Provide the [x, y] coordinate of the cell's center where the given text is located.  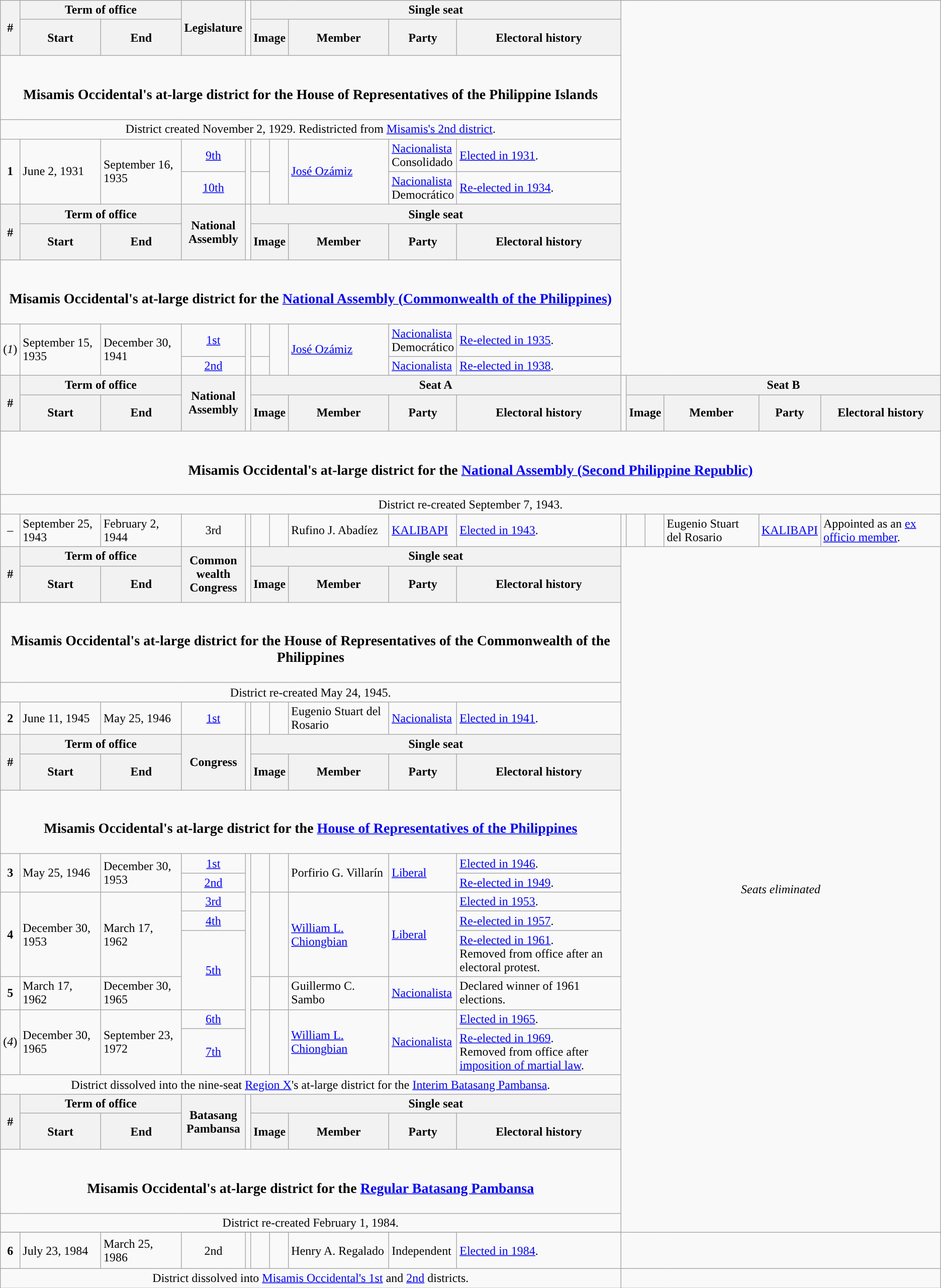
5th [213, 970]
June 11, 1945 [60, 718]
District dissolved into Misamis Occidental's 1st and 2nd districts. [311, 1278]
District re-created February 1, 1984. [311, 1223]
Elected in 1965. [539, 1019]
September 23, 1972 [141, 1042]
September 15, 1935 [60, 350]
NacionalistaConsolidado [423, 155]
Re-elected in 1957. [539, 921]
Re-elected in 1961.Removed from office after an electoral protest. [539, 954]
7th [213, 1052]
Henry A. Regalado [339, 1251]
Elected in 1943. [539, 530]
2 [10, 718]
March 25, 1986 [141, 1251]
Independent [423, 1251]
September 25, 1943 [60, 530]
10th [213, 188]
December 30, 1941 [141, 350]
Elected in 1984. [539, 1251]
Re-elected in 1969.Removed from office after imposition of martial law. [539, 1052]
Declared winner of 1961 elections. [539, 993]
Seats eliminated [781, 890]
Rufino J. Abadíez [339, 530]
Elected in 1931. [539, 155]
1 [10, 171]
February 2, 1944 [141, 530]
5 [10, 993]
6 [10, 1251]
July 23, 1984 [60, 1251]
Re-elected in 1935. [539, 340]
– [10, 530]
Guillermo C. Sambo [339, 993]
Legislature [213, 28]
BatasangPambansa [213, 1122]
Misamis Occidental's at-large district for the House of Representatives of the Commonwealth of the Philippines [311, 642]
Re-elected in 1949. [539, 883]
Re-elected in 1938. [539, 366]
CommonwealthCongress [213, 574]
6th [213, 1019]
District dissolved into the nine-seat Region X's at-large district for the Interim Batasang Pambansa. [311, 1084]
Misamis Occidental's at-large district for the National Assembly (Second Philippine Republic) [470, 463]
(4) [10, 1042]
Seat A [436, 385]
District re-created September 7, 1943. [470, 504]
9th [213, 155]
June 2, 1931 [60, 171]
Elected in 1946. [539, 864]
Porfirio G. Villarín [339, 873]
Elected in 1953. [539, 902]
Appointed as an ex officio member. [881, 530]
Elected in 1941. [539, 718]
Seat B [783, 385]
Congress [213, 762]
District created November 2, 1929. Redistricted from Misamis's 2nd district. [311, 129]
District re-created May 24, 1945. [311, 692]
Misamis Occidental's at-large district for the House of Representatives of the Philippines [311, 822]
4th [213, 921]
Misamis Occidental's at-large district for the National Assembly (Commonwealth of the Philippines) [311, 292]
4 [10, 934]
Misamis Occidental's at-large district for the House of Representatives of the Philippine Islands [311, 88]
3 [10, 873]
Misamis Occidental's at-large district for the Regular Batasang Pambansa [311, 1181]
September 16, 1935 [141, 171]
Re-elected in 1934. [539, 188]
(1) [10, 350]
